Return the [x, y] coordinate for the center point of the cell that contains the specified text.  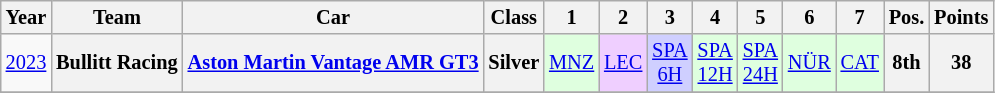
CAT [860, 63]
38 [961, 63]
7 [860, 17]
Year [26, 17]
Bullitt Racing [116, 63]
4 [714, 17]
Points [961, 17]
2 [623, 17]
5 [760, 17]
1 [572, 17]
SPA24H [760, 63]
MNZ [572, 63]
2023 [26, 63]
Aston Martin Vantage AMR GT3 [334, 63]
Team [116, 17]
Pos. [906, 17]
6 [810, 17]
Class [514, 17]
3 [670, 17]
Car [334, 17]
Silver [514, 63]
SPA6H [670, 63]
LEC [623, 63]
NÜR [810, 63]
SPA12H [714, 63]
8th [906, 63]
